Return (X, Y) of the center of cell containing provided text 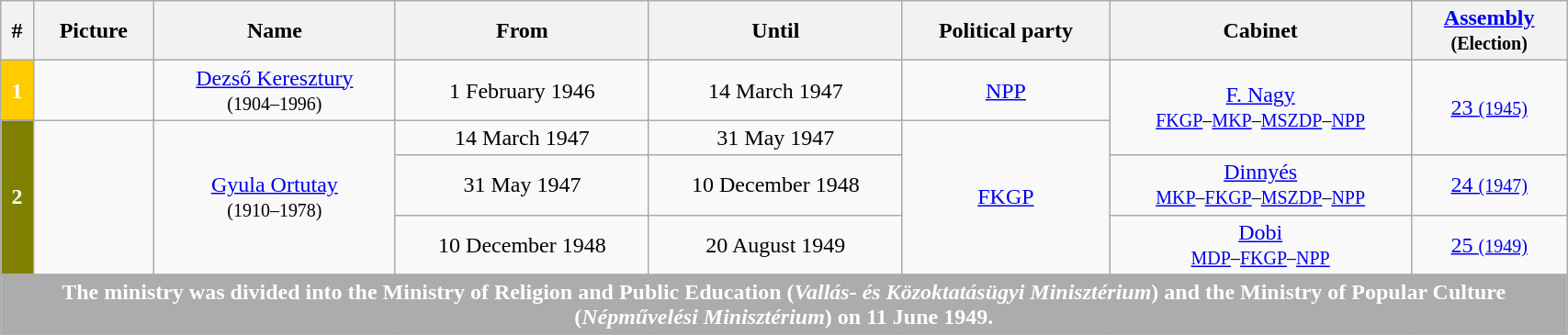
NPP (1005, 90)
Picture (94, 31)
Cabinet (1260, 31)
# (17, 31)
Name (274, 31)
24 (1947) (1490, 185)
20 August 1949 (775, 244)
1 February 1946 (522, 90)
Assembly(Election) (1490, 31)
From (522, 31)
1 (17, 90)
Until (775, 31)
23 (1945) (1490, 108)
Dezső Keresztury(1904–1996) (274, 90)
DinnyésMKP–FKGP–MSZDP–NPP (1260, 185)
Political party (1005, 31)
25 (1949) (1490, 244)
Gyula Ortutay(1910–1978) (274, 197)
2 (17, 197)
DobiMDP–FKGP–NPP (1260, 244)
FKGP (1005, 197)
F. NagyFKGP–MKP–MSZDP–NPP (1260, 108)
